Extract the [x, y] coordinate from the center of the cell holding the provided text.  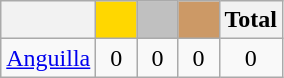
Anguilla [48, 58]
Total [251, 20]
